Pinpoint the cell where the given text exists, returning its (X, Y) midpoint coordinate. 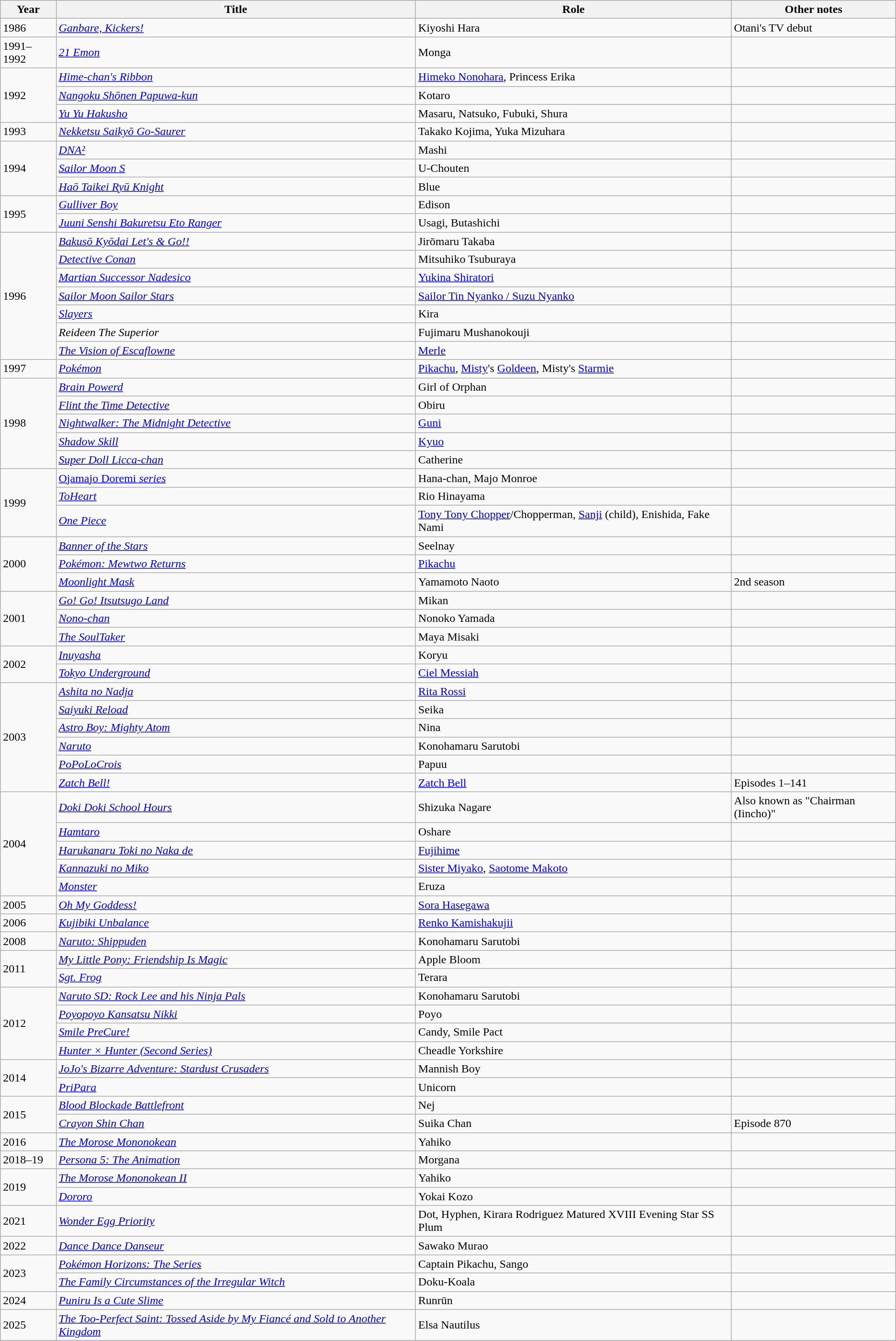
Jirōmaru Takaba (573, 241)
Sora Hasegawa (573, 905)
Poyo (573, 1014)
1995 (28, 214)
Role (573, 10)
DNA² (235, 150)
Ashita no Nadja (235, 691)
Doki Doki School Hours (235, 807)
My Little Pony: Friendship Is Magic (235, 959)
Monga (573, 53)
Catherine (573, 460)
Kannazuki no Miko (235, 868)
Suika Chan (573, 1123)
Oh My Goddess! (235, 905)
Astro Boy: Mighty Atom (235, 728)
2000 (28, 563)
Kiyoshi Hara (573, 28)
Eruza (573, 887)
Nonoko Yamada (573, 619)
Blue (573, 186)
2006 (28, 923)
Otani's TV debut (814, 28)
2015 (28, 1114)
2018–19 (28, 1160)
Girl of Orphan (573, 387)
Mannish Boy (573, 1069)
Maya Misaki (573, 637)
Pokémon Horizons: The Series (235, 1264)
1993 (28, 132)
PriPara (235, 1087)
The Too-Perfect Saint: Tossed Aside by My Fiancé and Sold to Another Kingdom (235, 1325)
Terara (573, 978)
2008 (28, 941)
Seelnay (573, 545)
Episode 870 (814, 1123)
Banner of the Stars (235, 545)
Doku-Koala (573, 1282)
Other notes (814, 10)
Persona 5: The Animation (235, 1160)
Zatch Bell! (235, 782)
Haō Taikei Ryū Knight (235, 186)
Nina (573, 728)
Pikachu, Misty's Goldeen, Misty's Starmie (573, 369)
Takako Kojima, Yuka Mizuhara (573, 132)
Dot, Hyphen, Kirara Rodriguez Matured XVIII Evening Star SS Plum (573, 1221)
Moonlight Mask (235, 582)
Runrūn (573, 1300)
Crayon Shin Chan (235, 1123)
Mashi (573, 150)
Sister Miyako, Saotome Makoto (573, 868)
Candy, Smile Pact (573, 1032)
2004 (28, 844)
2025 (28, 1325)
JoJo's Bizarre Adventure: Stardust Crusaders (235, 1069)
Himeko Nonohara, Princess Erika (573, 77)
2011 (28, 969)
2024 (28, 1300)
Year (28, 10)
Pokémon: Mewtwo Returns (235, 564)
Ciel Messiah (573, 673)
Captain Pikachu, Sango (573, 1264)
Fujimaru Mushanokouji (573, 332)
Ganbare, Kickers! (235, 28)
Obiru (573, 405)
Gulliver Boy (235, 204)
U-Chouten (573, 168)
ToHeart (235, 496)
2016 (28, 1142)
1996 (28, 295)
Seika (573, 710)
Super Doll Licca-chan (235, 460)
Poyopoyo Kansatsu Nikki (235, 1014)
Blood Blockade Battlefront (235, 1105)
2002 (28, 664)
Sailor Tin Nyanko / Suzu Nyanko (573, 296)
Nangoku Shōnen Papuwa-kun (235, 95)
Sgt. Frog (235, 978)
1999 (28, 503)
Puniru Is a Cute Slime (235, 1300)
Pikachu (573, 564)
1992 (28, 95)
Detective Conan (235, 259)
Sailor Moon S (235, 168)
Yukina Shiratori (573, 278)
The Family Circumstances of the Irregular Witch (235, 1282)
Merle (573, 350)
Go! Go! Itsutsugo Land (235, 600)
Guni (573, 423)
Hamtaro (235, 832)
Shadow Skill (235, 441)
1997 (28, 369)
Kujibiki Unbalance (235, 923)
Martian Successor Nadesico (235, 278)
Kyuo (573, 441)
2001 (28, 619)
Naruto: Shippuden (235, 941)
2003 (28, 737)
Nightwalker: The Midnight Detective (235, 423)
2014 (28, 1078)
Masaru, Natsuko, Fubuki, Shura (573, 113)
Naruto SD: Rock Lee and his Ninja Pals (235, 996)
Sawako Murao (573, 1246)
Oshare (573, 832)
2005 (28, 905)
Bakusō Kyōdai Let's & Go!! (235, 241)
Wonder Egg Priority (235, 1221)
Usagi, Butashichi (573, 223)
Zatch Bell (573, 782)
Smile PreCure! (235, 1032)
21 Emon (235, 53)
Tokyo Underground (235, 673)
2022 (28, 1246)
Nej (573, 1105)
Renko Kamishakujii (573, 923)
One Piece (235, 521)
The Vision of Escaflowne (235, 350)
Elsa Nautilus (573, 1325)
Pokémon (235, 369)
Reideen The Superior (235, 332)
Papuu (573, 764)
Harukanaru Toki no Naka de (235, 850)
Morgana (573, 1160)
Saiyuki Reload (235, 710)
The SoulTaker (235, 637)
2012 (28, 1023)
Edison (573, 204)
2021 (28, 1221)
PoPoLoCrois (235, 764)
Inuyasha (235, 655)
The Morose Mononokean (235, 1142)
Dororo (235, 1196)
Rio Hinayama (573, 496)
Kira (573, 314)
Yamamoto Naoto (573, 582)
1998 (28, 423)
2019 (28, 1187)
Cheadle Yorkshire (573, 1050)
Flint the Time Detective (235, 405)
Episodes 1–141 (814, 782)
Juuni Senshi Bakuretsu Eto Ranger (235, 223)
Hunter × Hunter (Second Series) (235, 1050)
Naruto (235, 746)
1994 (28, 168)
Rita Rossi (573, 691)
Tony Tony Chopper/Chopperman, Sanji (child), Enishida, Fake Nami (573, 521)
Slayers (235, 314)
Mikan (573, 600)
Apple Bloom (573, 959)
Nono-chan (235, 619)
1986 (28, 28)
Shizuka Nagare (573, 807)
Nekketsu Saikyō Go-Saurer (235, 132)
Hana-chan, Majo Monroe (573, 478)
2nd season (814, 582)
Monster (235, 887)
2023 (28, 1273)
Yu Yu Hakusho (235, 113)
1991–1992 (28, 53)
Dance Dance Danseur (235, 1246)
Title (235, 10)
The Morose Mononokean II (235, 1178)
Mitsuhiko Tsuburaya (573, 259)
Ojamajo Doremi series (235, 478)
Kotaro (573, 95)
Sailor Moon Sailor Stars (235, 296)
Unicorn (573, 1087)
Fujihime (573, 850)
Hime-chan's Ribbon (235, 77)
Yokai Kozo (573, 1196)
Brain Powerd (235, 387)
Koryu (573, 655)
Also known as "Chairman (Iincho)" (814, 807)
